Pinpoint the cell where the given text exists, returning its [X, Y] midpoint coordinate. 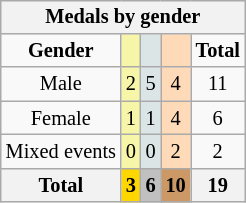
3 [131, 185]
Female [61, 118]
Mixed events [61, 152]
19 [218, 185]
Gender [61, 51]
10 [176, 185]
11 [218, 84]
5 [151, 84]
Medals by gender [123, 17]
Male [61, 84]
